Locate the cell with the specified text and output its (X, Y) center coordinate. 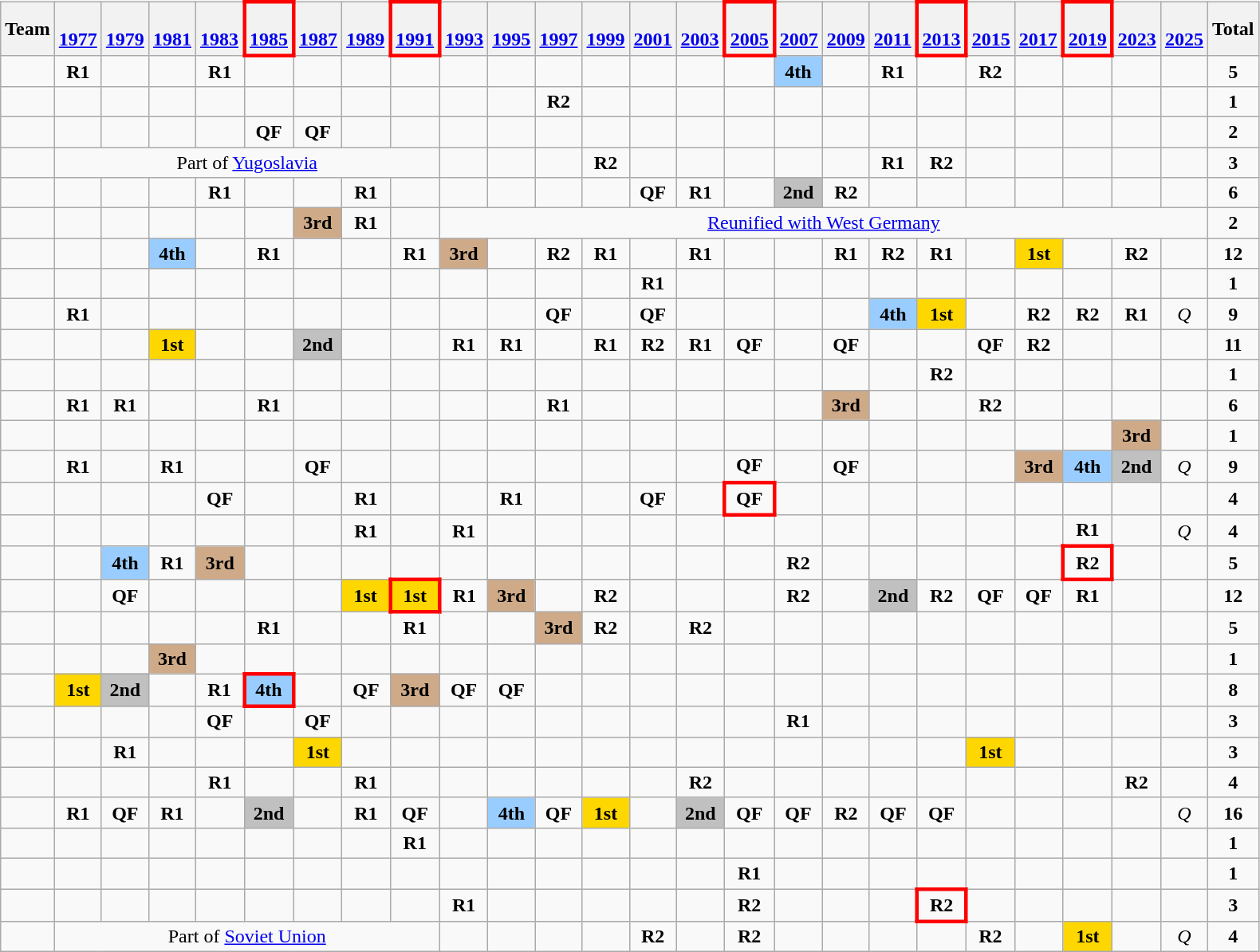
Part of Yugoslavia (247, 162)
2005 (750, 29)
Part of Soviet Union (247, 937)
2019 (1088, 29)
Reunified with West Germany (823, 223)
Total (1233, 29)
1979 (124, 29)
2011 (893, 29)
1989 (367, 29)
2023 (1137, 29)
16 (1233, 812)
2015 (990, 29)
1981 (172, 29)
11 (1233, 344)
1983 (220, 29)
2003 (700, 29)
2007 (799, 29)
2025 (1183, 29)
2013 (942, 29)
1995 (512, 29)
2001 (652, 29)
Team (28, 29)
1997 (558, 29)
1999 (606, 29)
1993 (464, 29)
1987 (317, 29)
8 (1233, 690)
2017 (1038, 29)
2009 (845, 29)
1991 (415, 29)
1985 (269, 29)
1977 (78, 29)
